Provide the [x, y] coordinate of the cell's center where the given text is located.  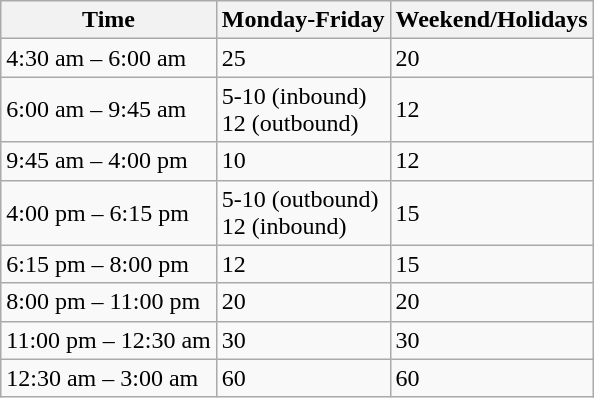
Time [109, 20]
Weekend/Holidays [492, 20]
8:00 pm – 11:00 pm [109, 302]
4:00 pm – 6:15 pm [109, 212]
6:15 pm – 8:00 pm [109, 264]
5-10 (outbound) 12 (inbound) [303, 212]
25 [303, 58]
6:00 am – 9:45 am [109, 110]
4:30 am – 6:00 am [109, 58]
12:30 am – 3:00 am [109, 378]
Monday-Friday [303, 20]
5-10 (inbound) 12 (outbound) [303, 110]
9:45 am – 4:00 pm [109, 161]
10 [303, 161]
11:00 pm – 12:30 am [109, 340]
